Output the (X, Y) coordinate of the center of the cell containing the given text.  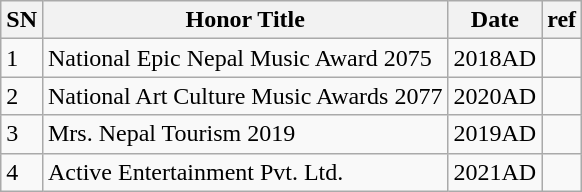
National Art Culture Music Awards 2077 (244, 96)
ref (562, 20)
2018AD (495, 58)
Active Entertainment Pvt. Ltd. (244, 172)
4 (22, 172)
3 (22, 134)
1 (22, 58)
SN (22, 20)
National Epic Nepal Music Award 2075 (244, 58)
Honor Title (244, 20)
2021AD (495, 172)
Mrs. Nepal Tourism 2019 (244, 134)
2019AD (495, 134)
Date (495, 20)
2 (22, 96)
2020AD (495, 96)
